Provide the (X, Y) coordinate of the cell's center where the given text is located.  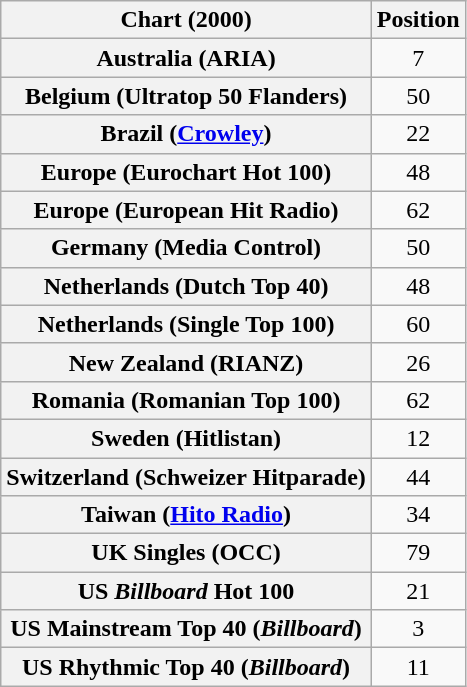
US Mainstream Top 40 (Billboard) (186, 629)
26 (418, 362)
US Rhythmic Top 40 (Billboard) (186, 667)
UK Singles (OCC) (186, 553)
Germany (Media Control) (186, 248)
Taiwan (Hito Radio) (186, 515)
79 (418, 553)
Brazil (Crowley) (186, 134)
Chart (2000) (186, 20)
34 (418, 515)
Romania (Romanian Top 100) (186, 400)
Position (418, 20)
Sweden (Hitlistan) (186, 438)
Belgium (Ultratop 50 Flanders) (186, 96)
Australia (ARIA) (186, 58)
22 (418, 134)
44 (418, 477)
Netherlands (Single Top 100) (186, 324)
Netherlands (Dutch Top 40) (186, 286)
60 (418, 324)
US Billboard Hot 100 (186, 591)
New Zealand (RIANZ) (186, 362)
11 (418, 667)
21 (418, 591)
7 (418, 58)
Europe (European Hit Radio) (186, 210)
Switzerland (Schweizer Hitparade) (186, 477)
12 (418, 438)
3 (418, 629)
Europe (Eurochart Hot 100) (186, 172)
